Return (x, y) of the center of cell containing provided text 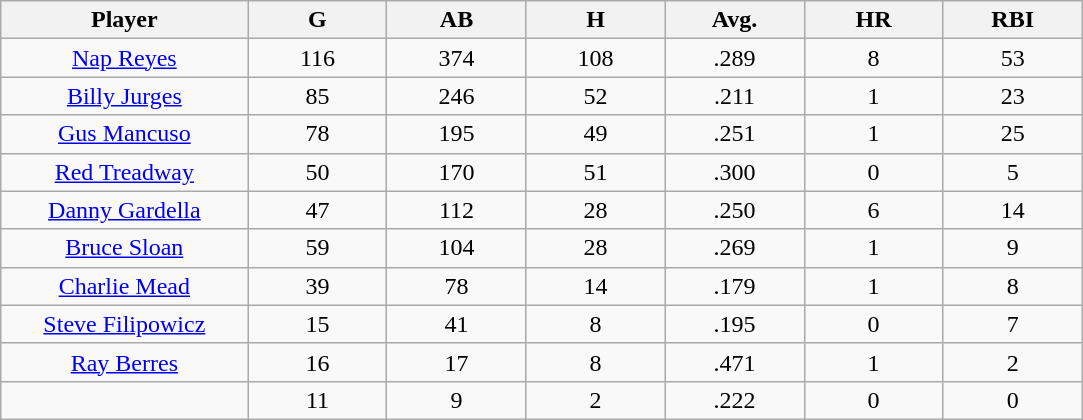
195 (456, 134)
374 (456, 58)
Avg. (734, 20)
.251 (734, 134)
53 (1012, 58)
Charlie Mead (124, 286)
H (596, 20)
41 (456, 324)
.222 (734, 400)
7 (1012, 324)
.195 (734, 324)
17 (456, 362)
Bruce Sloan (124, 248)
AB (456, 20)
Danny Gardella (124, 210)
51 (596, 172)
.300 (734, 172)
104 (456, 248)
.269 (734, 248)
52 (596, 96)
39 (318, 286)
.289 (734, 58)
112 (456, 210)
RBI (1012, 20)
50 (318, 172)
5 (1012, 172)
Billy Jurges (124, 96)
HR (874, 20)
Red Treadway (124, 172)
.179 (734, 286)
.471 (734, 362)
16 (318, 362)
Player (124, 20)
59 (318, 248)
6 (874, 210)
.211 (734, 96)
246 (456, 96)
Nap Reyes (124, 58)
11 (318, 400)
Ray Berres (124, 362)
.250 (734, 210)
Steve Filipowicz (124, 324)
49 (596, 134)
G (318, 20)
85 (318, 96)
Gus Mancuso (124, 134)
25 (1012, 134)
108 (596, 58)
116 (318, 58)
15 (318, 324)
47 (318, 210)
170 (456, 172)
23 (1012, 96)
